Detect which cell encompasses the target text, then output its (X, Y) center coordinate. 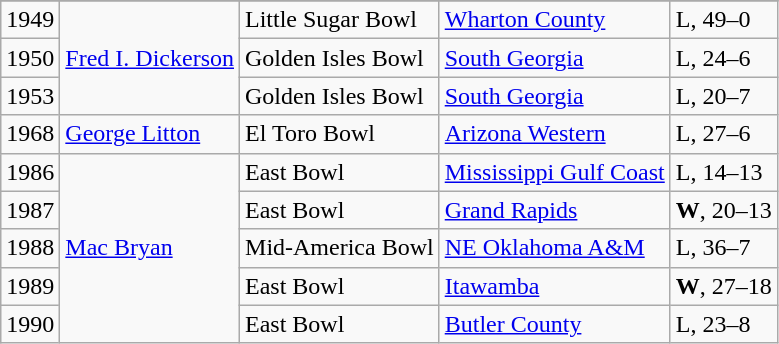
1987 (30, 210)
L, 27–6 (724, 134)
L, 36–7 (724, 248)
Wharton County (554, 20)
Itawamba (554, 286)
1950 (30, 58)
Arizona Western (554, 134)
Fred I. Dickerson (150, 58)
Mississippi Gulf Coast (554, 172)
Grand Rapids (554, 210)
Little Sugar Bowl (340, 20)
1953 (30, 96)
1989 (30, 286)
L, 49–0 (724, 20)
Butler County (554, 324)
L, 14–13 (724, 172)
1986 (30, 172)
1988 (30, 248)
W, 27–18 (724, 286)
W, 20–13 (724, 210)
1990 (30, 324)
Mac Bryan (150, 248)
1949 (30, 20)
L, 23–8 (724, 324)
NE Oklahoma A&M (554, 248)
1968 (30, 134)
L, 20–7 (724, 96)
L, 24–6 (724, 58)
George Litton (150, 134)
El Toro Bowl (340, 134)
Mid-America Bowl (340, 248)
